From the cell containing the given text, extract its center point as [x, y] coordinate. 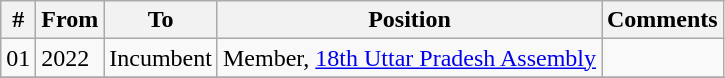
# [18, 20]
From [70, 20]
Comments [663, 20]
Incumbent [161, 58]
2022 [70, 58]
Position [409, 20]
Member, 18th Uttar Pradesh Assembly [409, 58]
To [161, 20]
01 [18, 58]
